Determine the [x, y] coordinate at the center of the cell enclosing the given text.  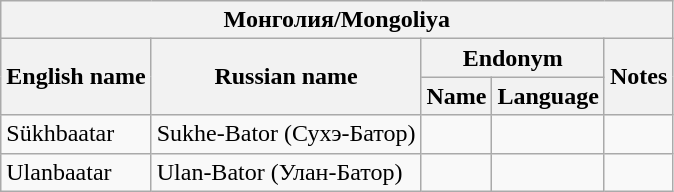
Russian name [286, 77]
Sükhbaatar [76, 134]
Монголия/Mongoliya [337, 20]
Name [456, 96]
Language [548, 96]
Notes [638, 77]
English name [76, 77]
Endonym [512, 58]
Ulan-Bator (Улан-Батор) [286, 172]
Ulanbaatar [76, 172]
Sukhe-Bator (Сухэ-Батор) [286, 134]
